Locate the cell with the specified text and output its [X, Y] center coordinate. 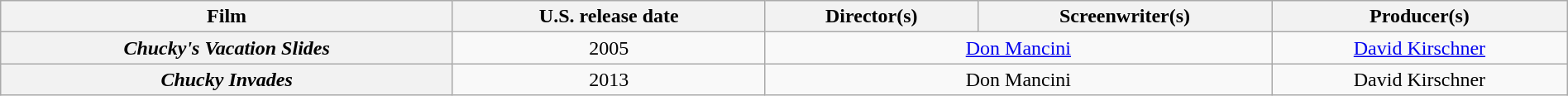
Film [227, 17]
Chucky Invades [227, 79]
Producer(s) [1420, 17]
2013 [609, 79]
Chucky's Vacation Slides [227, 48]
2005 [609, 48]
Screenwriter(s) [1125, 17]
U.S. release date [609, 17]
Director(s) [872, 17]
